Provide the [x, y] coordinate of the cell's center where the given text is located.  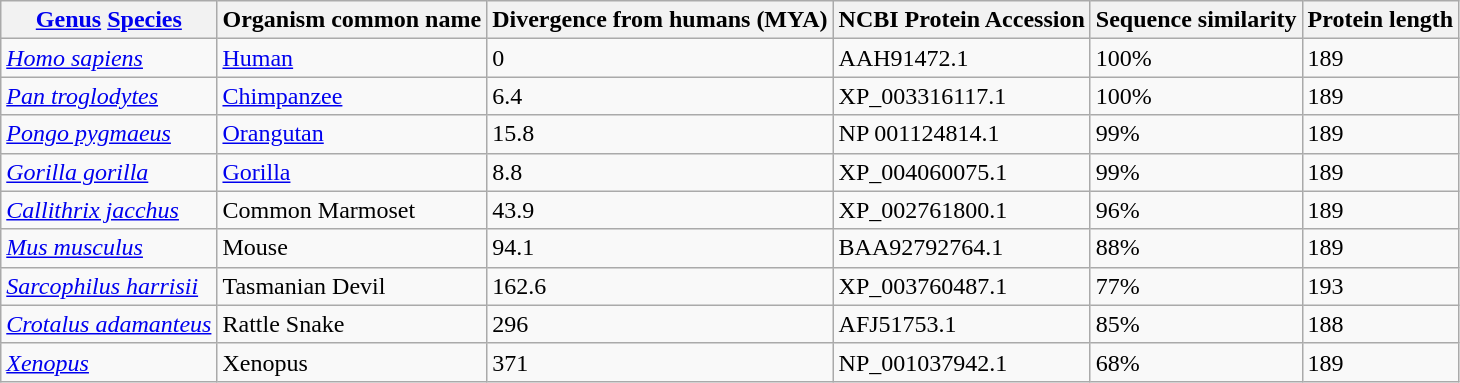
8.8 [660, 172]
XP_004060075.1 [962, 172]
77% [1196, 286]
88% [1196, 248]
Rattle Snake [352, 324]
Mouse [352, 248]
Crotalus adamanteus [109, 324]
Orangutan [352, 134]
XP_003316117.1 [962, 96]
Divergence from humans (MYA) [660, 20]
68% [1196, 362]
15.8 [660, 134]
43.9 [660, 210]
Chimpanzee [352, 96]
Pongo pygmaeus [109, 134]
96% [1196, 210]
AAH91472.1 [962, 58]
94.1 [660, 248]
0 [660, 58]
XP_003760487.1 [962, 286]
296 [660, 324]
Homo sapiens [109, 58]
Tasmanian Devil [352, 286]
AFJ51753.1 [962, 324]
Genus Species [109, 20]
NP_001037942.1 [962, 362]
85% [1196, 324]
Human [352, 58]
188 [1380, 324]
Sequence similarity [1196, 20]
162.6 [660, 286]
Sarcophilus harrisii [109, 286]
Callithrix jacchus [109, 210]
Common Marmoset [352, 210]
371 [660, 362]
NCBI Protein Accession [962, 20]
Gorilla [352, 172]
NP 001124814.1 [962, 134]
Protein length [1380, 20]
193 [1380, 286]
Organism common name [352, 20]
6.4 [660, 96]
Gorilla gorilla [109, 172]
Mus musculus [109, 248]
Pan troglodytes [109, 96]
BAA92792764.1 [962, 248]
XP_002761800.1 [962, 210]
